Return [X, Y] of the center of cell containing provided text 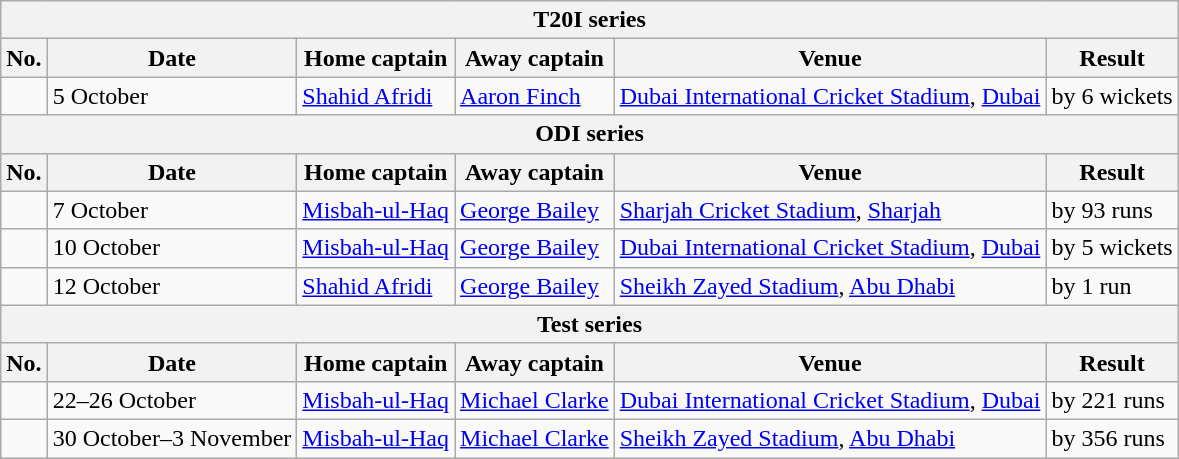
by 1 run [1112, 286]
7 October [172, 210]
by 356 runs [1112, 438]
by 6 wickets [1112, 96]
12 October [172, 286]
22–26 October [172, 400]
Test series [590, 324]
Sharjah Cricket Stadium, Sharjah [830, 210]
30 October–3 November [172, 438]
10 October [172, 248]
by 93 runs [1112, 210]
ODI series [590, 134]
T20I series [590, 20]
5 October [172, 96]
Aaron Finch [535, 96]
by 5 wickets [1112, 248]
by 221 runs [1112, 400]
